Output the (x, y) coordinate of the center of the cell containing the given text.  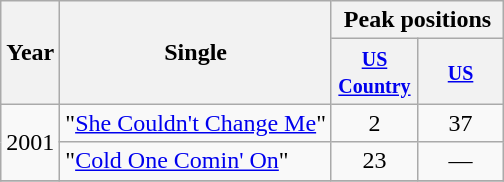
2001 (30, 142)
Single (196, 52)
Peak positions (417, 20)
US Country (374, 72)
Year (30, 52)
— (461, 161)
2 (374, 123)
"Cold One Comin' On" (196, 161)
37 (461, 123)
"She Couldn't Change Me" (196, 123)
US (461, 72)
23 (374, 161)
